Pinpoint the cell where the given text exists, returning its [X, Y] midpoint coordinate. 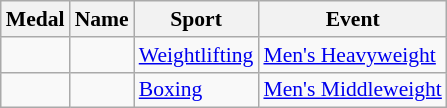
Sport [196, 19]
Men's Heavyweight [352, 55]
Name [102, 19]
Medal [36, 19]
Boxing [196, 90]
Weightlifting [196, 55]
Event [352, 19]
Men's Middleweight [352, 90]
